Identify which cell holds the provided text, then report its [x, y] central coordinate. 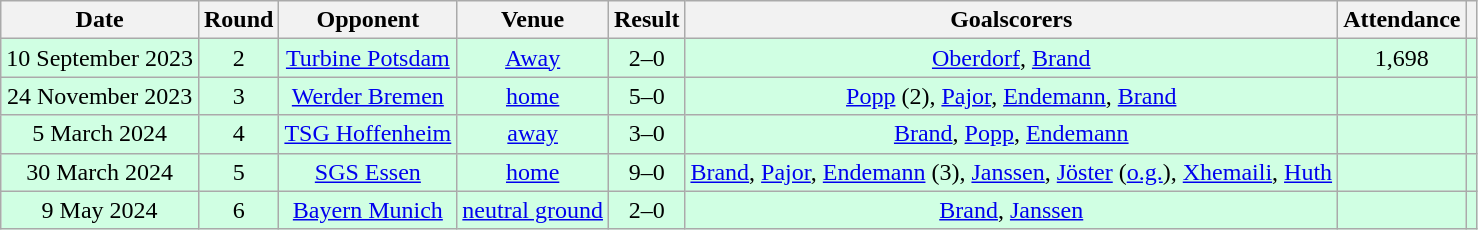
Goalscorers [1012, 20]
5 [238, 172]
away [533, 134]
neutral ground [533, 210]
Brand, Popp, Endemann [1012, 134]
Turbine Potsdam [368, 58]
10 September 2023 [100, 58]
5 March 2024 [100, 134]
9 May 2024 [100, 210]
Attendance [1402, 20]
Bayern Munich [368, 210]
Result [647, 20]
24 November 2023 [100, 96]
SGS Essen [368, 172]
2 [238, 58]
Werder Bremen [368, 96]
3 [238, 96]
Popp (2), Pajor, Endemann, Brand [1012, 96]
Brand, Pajor, Endemann (3), Janssen, Jöster (o.g.), Xhemaili, Huth [1012, 172]
5–0 [647, 96]
3–0 [647, 134]
30 March 2024 [100, 172]
Brand, Janssen [1012, 210]
Round [238, 20]
9–0 [647, 172]
Venue [533, 20]
Away [533, 58]
4 [238, 134]
Oberdorf, Brand [1012, 58]
Date [100, 20]
Opponent [368, 20]
TSG Hoffenheim [368, 134]
1,698 [1402, 58]
6 [238, 210]
